Output the (x, y) coordinate of the center of the cell containing the given text.  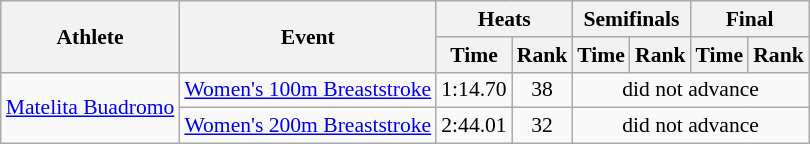
Final (750, 19)
Heats (504, 19)
Women's 100m Breaststroke (308, 90)
38 (542, 90)
Matelita Buadromo (90, 108)
Event (308, 36)
Women's 200m Breaststroke (308, 126)
Athlete (90, 36)
2:44.01 (474, 126)
Semifinals (631, 19)
32 (542, 126)
1:14.70 (474, 90)
